Extract the (X, Y) coordinate from the center of the cell holding the provided text.  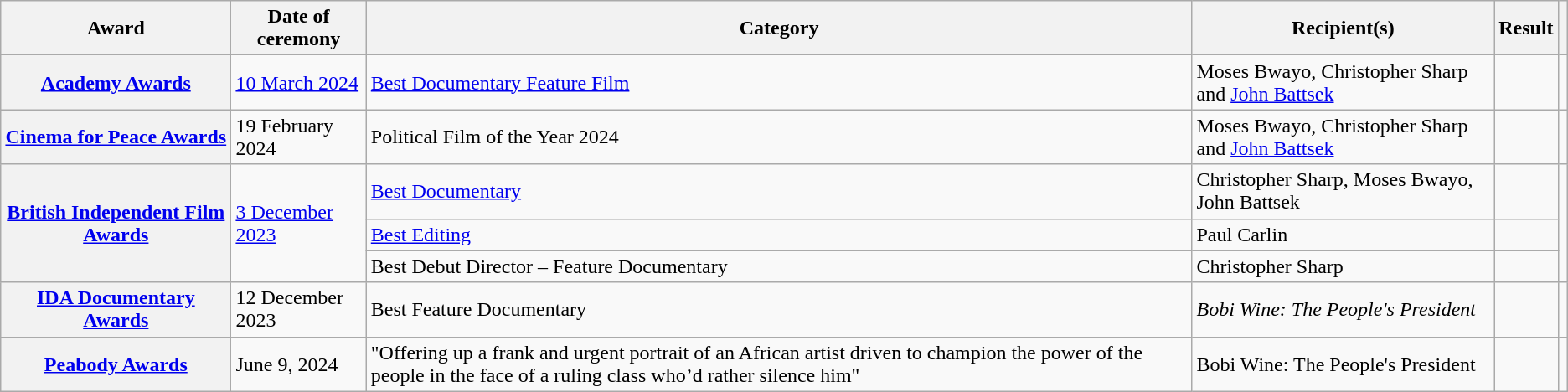
Cinema for Peace Awards (116, 137)
19 February 2024 (298, 137)
Date of ceremony (298, 28)
Best Documentary Feature Film (779, 82)
Recipient(s) (1344, 28)
Academy Awards (116, 82)
Best Feature Documentary (779, 310)
Best Documentary (779, 191)
12 December 2023 (298, 310)
Christopher Sharp, Moses Bwayo, John Battsek (1344, 191)
June 9, 2024 (298, 364)
Award (116, 28)
Best Editing (779, 235)
Christopher Sharp (1344, 266)
IDA Documentary Awards (116, 310)
British Independent Film Awards (116, 223)
Best Debut Director – Feature Documentary (779, 266)
Result (1526, 28)
Political Film of the Year 2024 (779, 137)
Peabody Awards (116, 364)
Paul Carlin (1344, 235)
10 March 2024 (298, 82)
3 December 2023 (298, 223)
Category (779, 28)
